Identify which cell holds the provided text, then report its [X, Y] central coordinate. 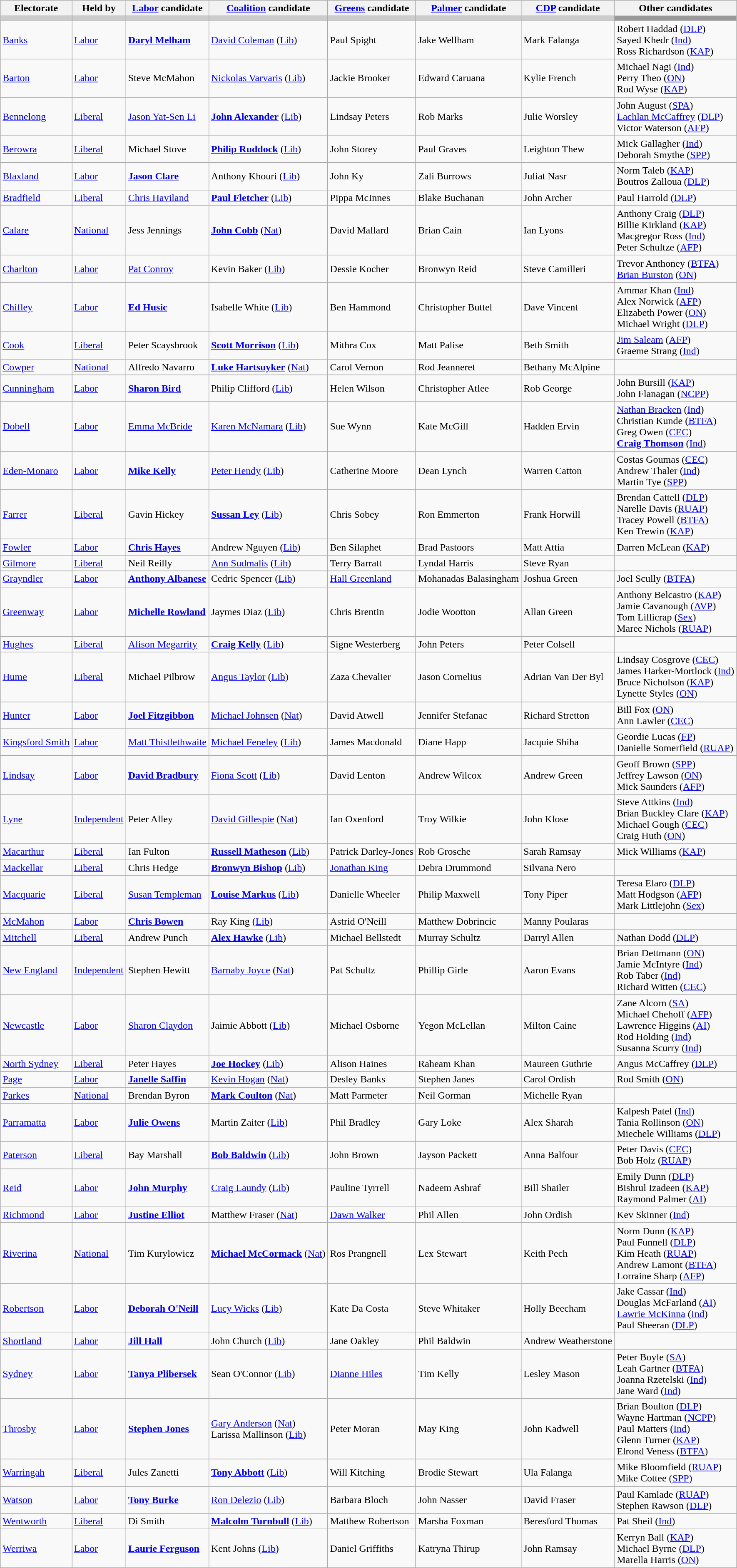
Other candidates [675, 8]
Ron Emmerton [469, 514]
Peter Hendy (Lib) [268, 471]
Cedric Spencer (Lib) [268, 579]
Anthony Albanese [167, 579]
Gilmore [36, 563]
Christopher Atlee [469, 389]
Jennifer Stefanac [469, 715]
Charlton [36, 269]
Mark Coulton (Nat) [268, 1095]
Chris Hayes [167, 547]
Andrew Nguyen (Lib) [268, 547]
Pippa McInnes [372, 198]
Sharon Bird [167, 389]
Steve McMahon [167, 78]
Bill Shailer [568, 1188]
Christopher Buttel [469, 307]
Silvana Nero [568, 868]
Jaimie Abbott (Lib) [268, 1025]
Milton Caine [568, 1025]
Keith Pech [568, 1253]
Nathan Dodd (DLP) [675, 938]
Alison Haines [372, 1064]
Throsby [36, 1429]
Astrid O'Neill [372, 922]
Janelle Saffin [167, 1079]
John Alexander (Lib) [268, 117]
Jason Cornelius [469, 677]
Robert Haddad (DLP) Sayed Khedr (Ind) Ross Richardson (KAP) [675, 40]
John Ramsay [568, 1548]
Ann Sudmalis (Lib) [268, 563]
North Sydney [36, 1064]
Anna Balfour [568, 1155]
Robertson [36, 1308]
Louise Markus (Lib) [268, 895]
David Lenton [372, 775]
Jake Wellham [469, 40]
Juliat Nasr [568, 176]
Gavin Hickey [167, 514]
Kevin Baker (Lib) [268, 269]
Kate McGill [469, 427]
Yegon McLellan [469, 1025]
Peter Hayes [167, 1064]
Farrer [36, 514]
Banks [36, 40]
Maureen Guthrie [568, 1064]
John Ordish [568, 1215]
Nickolas Varvaris (Lib) [268, 78]
Neil Reilly [167, 563]
Jules Zanetti [167, 1473]
Steve Attkins (Ind) Brian Buckley Clare (KAP) Michael Gough (CEC) Craig Huth (ON) [675, 819]
Troy Wilkie [469, 819]
Signe Westerberg [372, 644]
Alfredo Navarro [167, 367]
Alex Hawke (Lib) [268, 938]
Brodie Stewart [469, 1473]
Dianne Hiles [372, 1374]
Debra Drummond [469, 868]
John Archer [568, 198]
Mike Kelly [167, 471]
Pat Schultz [372, 970]
Lyne [36, 819]
Ammar Khan (Ind) Alex Norwick (AFP) Elizabeth Power (ON) Michael Wright (DLP) [675, 307]
Tony Piper [568, 895]
David Fraser [568, 1500]
Jess Jennings [167, 231]
Pauline Tyrrell [372, 1188]
Ben Hammond [372, 307]
Tanya Plibersek [167, 1374]
Di Smith [167, 1521]
Martin Zaiter (Lib) [268, 1122]
Matt Thistlethwaite [167, 742]
Pat Conroy [167, 269]
John Kadwell [568, 1429]
Andrew Punch [167, 938]
Jonathan King [372, 868]
Gary Anderson (Nat) Larissa Mallinson (Lib) [268, 1429]
Blake Buchanan [469, 198]
Ian Lyons [568, 231]
Anthony Craig (DLP) Billie Kirkland (KAP) Macgregor Ross (Ind) Peter Schultze (AFP) [675, 231]
Bethany McAlpine [568, 367]
Blaxland [36, 176]
Andrew Weatherstone [568, 1341]
John August (SPA) Lachlan McCaffrey (DLP) Victor Waterson (AFP) [675, 117]
Grayndler [36, 579]
Deborah O'Neill [167, 1308]
Ron Delezio (Lib) [268, 1500]
Paterson [36, 1155]
Steve Whitaker [469, 1308]
Peter Davis (CEC) Bob Holz (RUAP) [675, 1155]
Manny Poularas [568, 922]
Jaymes Diaz (Lib) [268, 612]
Desley Banks [372, 1079]
Scott Morrison (Lib) [268, 345]
Peter Moran [372, 1429]
Tim Kurylowicz [167, 1253]
Russell Matheson (Lib) [268, 851]
Kylie French [568, 78]
Sarah Ramsay [568, 851]
Michael Stove [167, 149]
Joel Scully (BTFA) [675, 579]
Katryna Thirup [469, 1548]
Chris Bowen [167, 922]
Neil Gorman [469, 1095]
Barnaby Joyce (Nat) [268, 970]
Hughes [36, 644]
Calare [36, 231]
Sean O'Connor (Lib) [268, 1374]
Carol Vernon [372, 367]
Kent Johns (Lib) [268, 1548]
Jason Clare [167, 176]
Phil Baldwin [469, 1341]
Lindsay Cosgrove (CEC) James Harker-Mortlock (Ind) Bruce Nicholson (KAP) Lynette Styles (ON) [675, 677]
Electorate [36, 8]
John Church (Lib) [268, 1341]
Sharon Claydon [167, 1025]
Paul Kamlade (RUAP) Stephen Rawson (DLP) [675, 1500]
Macarthur [36, 851]
Phil Bradley [372, 1122]
Berowra [36, 149]
John Cobb (Nat) [268, 231]
Rob Marks [469, 117]
Adrian Van Der Byl [568, 677]
Kingsford Smith [36, 742]
Eden-Monaro [36, 471]
Michael Nagi (Ind) Perry Theo (ON) Rod Wyse (KAP) [675, 78]
Labor candidate [167, 8]
Zane Alcorn (SA) Michael Chehoff (AFP) Lawrence Higgins (AI) Rod Holding (Ind) Susanna Scurry (Ind) [675, 1025]
Michael Pilbrow [167, 677]
Sussan Ley (Lib) [268, 514]
Mithra Cox [372, 345]
Wentworth [36, 1521]
Chris Haviland [167, 198]
Matt Parmeter [372, 1095]
John Murphy [167, 1188]
McMahon [36, 922]
Bennelong [36, 117]
Palmer candidate [469, 8]
Marsha Foxman [469, 1521]
Barbara Bloch [372, 1500]
Norm Dunn (KAP) Paul Funnell (DLP) Kim Heath (RUAP) Andrew Lamont (BTFA) Lorraine Sharp (AFP) [675, 1253]
Cunningham [36, 389]
Pat Sheil (Ind) [675, 1521]
Bronwyn Reid [469, 269]
Susan Templeman [167, 895]
David Atwell [372, 715]
Lyndal Harris [469, 563]
John Brown [372, 1155]
Lindsay [36, 775]
Matt Attia [568, 547]
Kev Skinner (Ind) [675, 1215]
Trevor Anthoney (BTFA) Brian Burston (ON) [675, 269]
Lindsay Peters [372, 117]
Cook [36, 345]
Watson [36, 1500]
Greens candidate [372, 8]
Anthony Khouri (Lib) [268, 176]
Diane Happ [469, 742]
Karen McNamara (Lib) [268, 427]
Chifley [36, 307]
Dessie Kocher [372, 269]
Mark Falanga [568, 40]
Matthew Dobrincic [469, 922]
Michael Johnsen (Nat) [268, 715]
David Mallard [372, 231]
Michael Bellstedt [372, 938]
Craig Kelly (Lib) [268, 644]
Peter Scaysbrook [167, 345]
Terry Barratt [372, 563]
Parramatta [36, 1122]
Mick Williams (KAP) [675, 851]
Jayson Packett [469, 1155]
Dave Vincent [568, 307]
Rob Grosche [469, 851]
Peter Boyle (SA) Leah Gartner (BTFA) Joanna Rzetelski (Ind) Jane Ward (Ind) [675, 1374]
Richard Stretton [568, 715]
Ian Fulton [167, 851]
Joshua Green [568, 579]
Phil Allen [469, 1215]
Page [36, 1079]
Steve Ryan [568, 563]
Edward Caruana [469, 78]
Hume [36, 677]
Luke Hartsuyker (Nat) [268, 367]
Will Kitching [372, 1473]
Riverina [36, 1253]
Rod Jeanneret [469, 367]
Stephen Hewitt [167, 970]
Rob George [568, 389]
Matt Palise [469, 345]
Jane Oakley [372, 1341]
Alison Megarrity [167, 644]
Nathan Bracken (Ind) Christian Kunde (BTFA) Greg Owen (CEC) Craig Thomson (Ind) [675, 427]
Fiona Scott (Lib) [268, 775]
Isabelle White (Lib) [268, 307]
Julie Owens [167, 1122]
Jill Hall [167, 1341]
David Bradbury [167, 775]
Ben Silaphet [372, 547]
Parkes [36, 1095]
Norm Taleb (KAP) Boutros Zalloua (DLP) [675, 176]
John Klose [568, 819]
Emma McBride [167, 427]
Bay Marshall [167, 1155]
Paul Fletcher (Lib) [268, 198]
Zali Burrows [469, 176]
Greenway [36, 612]
Danielle Wheeler [372, 895]
Dean Lynch [469, 471]
Alex Sharah [568, 1122]
Macquarie [36, 895]
Kalpesh Patel (Ind) Tania Rollinson (ON) Miechele Williams (DLP) [675, 1122]
Ula Falanga [568, 1473]
Andrew Wilcox [469, 775]
Chris Hedge [167, 868]
Hunter [36, 715]
Julie Worsley [568, 117]
Bill Fox (ON) Ann Lawler (CEC) [675, 715]
Teresa Elaro (DLP) Matt Hodgson (AFP) Mark Littlejohn (Sex) [675, 895]
Peter Colsell [568, 644]
Kevin Hogan (Nat) [268, 1079]
Stephen Janes [469, 1079]
Andrew Green [568, 775]
Beth Smith [568, 345]
Hadden Ervin [568, 427]
Daryl Melham [167, 40]
Philip Maxwell [469, 895]
Bradfield [36, 198]
Stephen Jones [167, 1429]
Hall Greenland [372, 579]
Shortland [36, 1341]
Ian Oxenford [372, 819]
Darryl Allen [568, 938]
John Bursill (KAP) John Flanagan (NCPP) [675, 389]
Mitchell [36, 938]
Kerryn Ball (KAP) Michael Byrne (DLP) Marella Harris (ON) [675, 1548]
Justine Elliot [167, 1215]
Darren McLean (KAP) [675, 547]
Costas Goumas (CEC) Andrew Thaler (Ind) Martin Tye (SPP) [675, 471]
Aaron Evans [568, 970]
Philip Clifford (Lib) [268, 389]
Michael McCormack (Nat) [268, 1253]
Reid [36, 1188]
Tony Burke [167, 1500]
Brian Cain [469, 231]
Matthew Fraser (Nat) [268, 1215]
Bob Baldwin (Lib) [268, 1155]
Brad Pastoors [469, 547]
Helen Wilson [372, 389]
Lucy Wicks (Lib) [268, 1308]
John Storey [372, 149]
Steve Camilleri [568, 269]
Murray Schultz [469, 938]
Mike Bloomfield (RUAP) Mike Cottee (SPP) [675, 1473]
Warringah [36, 1473]
Sydney [36, 1374]
Dobell [36, 427]
Mackellar [36, 868]
Chris Brentin [372, 612]
Lex Stewart [469, 1253]
Barton [36, 78]
Mick Gallagher (Ind) Deborah Smythe (SPP) [675, 149]
Michelle Ryan [568, 1095]
Jake Cassar (Ind) Douglas McFarland (AI) Lawrie McKinna (Ind) Paul Sheeran (DLP) [675, 1308]
David Gillespie (Nat) [268, 819]
Philip Ruddock (Lib) [268, 149]
James Macdonald [372, 742]
Phillip Girle [469, 970]
Warren Catton [568, 471]
Michael Osborne [372, 1025]
Matthew Robertson [372, 1521]
Paul Spight [372, 40]
Angus McCaffrey (DLP) [675, 1064]
Jim Saleam (AFP) Graeme Strang (Ind) [675, 345]
Ros Prangnell [372, 1253]
Brian Boulton (DLP) Wayne Hartman (NCPP) Paul Matters (Ind) Glenn Turner (KAP) Elrond Veness (BTFA) [675, 1429]
Tim Kelly [469, 1374]
Tony Abbott (Lib) [268, 1473]
Ray King (Lib) [268, 922]
Brendan Cattell (DLP) Narelle Davis (RUAP) Tracey Powell (BTFA) Ken Trewin (KAP) [675, 514]
New England [36, 970]
Zaza Chevalier [372, 677]
Michelle Rowland [167, 612]
Newcastle [36, 1025]
Sue Wynn [372, 427]
Catherine Moore [372, 471]
Cowper [36, 367]
Geordie Lucas (FP) Danielle Somerfield (RUAP) [675, 742]
Holly Beecham [568, 1308]
Nadeem Ashraf [469, 1188]
Craig Laundy (Lib) [268, 1188]
Held by [99, 8]
May King [469, 1429]
Rod Smith (ON) [675, 1079]
Fowler [36, 547]
Frank Horwill [568, 514]
Joel Fitzgibbon [167, 715]
Paul Graves [469, 149]
Allan Green [568, 612]
Richmond [36, 1215]
Bronwyn Bishop (Lib) [268, 868]
Geoff Brown (SPP) Jeffrey Lawson (ON) Mick Saunders (AFP) [675, 775]
Carol Ordish [568, 1079]
Brendan Byron [167, 1095]
Dawn Walker [372, 1215]
Gary Loke [469, 1122]
John Peters [469, 644]
Kate Da Costa [372, 1308]
Raheam Khan [469, 1064]
Emily Dunn (DLP) Bishrul Izadeen (KAP) Raymond Palmer (AI) [675, 1188]
Lesley Mason [568, 1374]
Michael Feneley (Lib) [268, 742]
Malcolm Turnbull (Lib) [268, 1521]
Jodie Wootton [469, 612]
Laurie Ferguson [167, 1548]
Paul Harrold (DLP) [675, 198]
Angus Taylor (Lib) [268, 677]
Leighton Thew [568, 149]
Jacquie Shiha [568, 742]
John Nasser [469, 1500]
Ed Husic [167, 307]
Chris Sobey [372, 514]
Anthony Belcastro (KAP) Jamie Cavanough (AVP) Tom Lillicrap (Sex) Maree Nichols (RUAP) [675, 612]
CDP candidate [568, 8]
Beresford Thomas [568, 1521]
Werriwa [36, 1548]
Jason Yat-Sen Li [167, 117]
John Ky [372, 176]
Daniel Griffiths [372, 1548]
David Coleman (Lib) [268, 40]
Coalition candidate [268, 8]
Joe Hockey (Lib) [268, 1064]
Brian Dettmann (ON) Jamie McIntyre (Ind) Rob Taber (Ind) Richard Witten (CEC) [675, 970]
Mohanadas Balasingham [469, 579]
Jackie Brooker [372, 78]
Peter Alley [167, 819]
Patrick Darley-Jones [372, 851]
